Identify which cell holds the provided text, then report its [x, y] central coordinate. 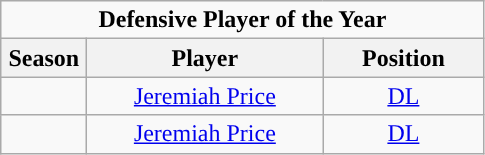
Defensive Player of the Year [242, 20]
Player [205, 58]
Position [404, 58]
Season [44, 58]
